Locate the cell with the specified text and output its [X, Y] center coordinate. 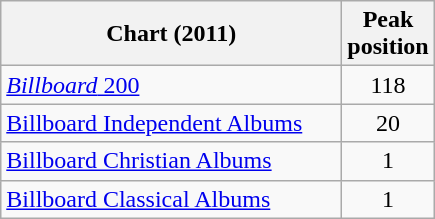
Billboard Independent Albums [172, 123]
Billboard 200 [172, 85]
20 [388, 123]
Billboard Classical Albums [172, 199]
118 [388, 85]
Peakposition [388, 34]
Chart (2011) [172, 34]
Billboard Christian Albums [172, 161]
